Capture the cell that displays the provided text and extract its (X, Y) central coordinate. 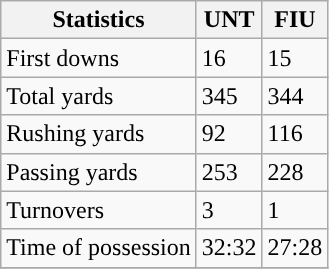
92 (229, 134)
345 (229, 96)
Time of possession (99, 248)
16 (229, 58)
Statistics (99, 20)
27:28 (295, 248)
228 (295, 172)
32:32 (229, 248)
1 (295, 210)
Turnovers (99, 210)
Total yards (99, 96)
3 (229, 210)
UNT (229, 20)
15 (295, 58)
Rushing yards (99, 134)
FIU (295, 20)
253 (229, 172)
116 (295, 134)
First downs (99, 58)
Passing yards (99, 172)
344 (295, 96)
